Search for the cell housing the specified text and yield its (x, y) center coordinate. 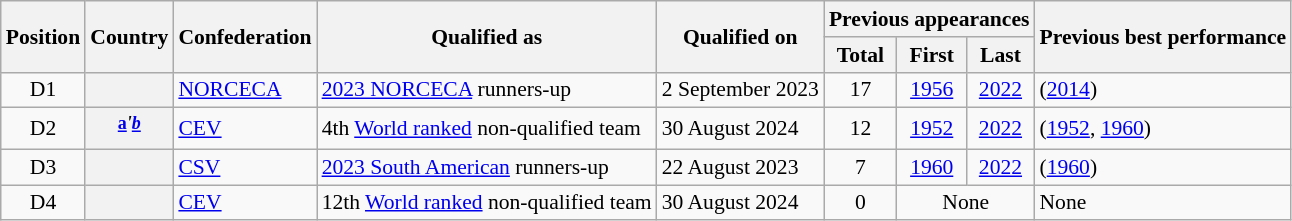
17 (860, 90)
Last (1000, 55)
CSV (244, 167)
Previous appearances (930, 19)
D1 (43, 90)
Position (43, 36)
22 August 2023 (740, 167)
(1960) (1162, 167)
D4 (43, 203)
0 (860, 203)
2023 NORCECA runners-up (487, 90)
Previous best performance (1162, 36)
Confederation (244, 36)
2 September 2023 (740, 90)
2023 South American runners-up (487, 167)
(1952, 1960) (1162, 128)
First (932, 55)
Qualified on (740, 36)
1960 (932, 167)
D3 (43, 167)
a'b (129, 128)
7 (860, 167)
Country (129, 36)
1952 (932, 128)
12 (860, 128)
D2 (43, 128)
12th World ranked non-qualified team (487, 203)
4th World ranked non-qualified team (487, 128)
1956 (932, 90)
NORCECA (244, 90)
Total (860, 55)
(2014) (1162, 90)
Qualified as (487, 36)
